Locate the cell with the specified text and output its [x, y] center coordinate. 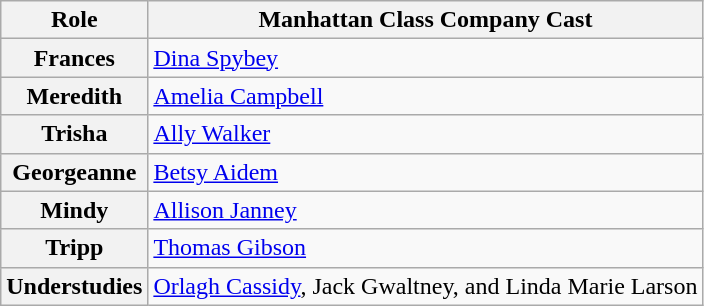
Meredith [74, 96]
Thomas Gibson [426, 248]
Ally Walker [426, 134]
Role [74, 20]
Amelia Campbell [426, 96]
Understudies [74, 286]
Georgeanne [74, 172]
Orlagh Cassidy, Jack Gwaltney, and Linda Marie Larson [426, 286]
Frances [74, 58]
Betsy Aidem [426, 172]
Manhattan Class Company Cast [426, 20]
Mindy [74, 210]
Dina Spybey [426, 58]
Tripp [74, 248]
Allison Janney [426, 210]
Trisha [74, 134]
